Scan for the cell matching the given text and deliver its (x, y) coordinate at center. 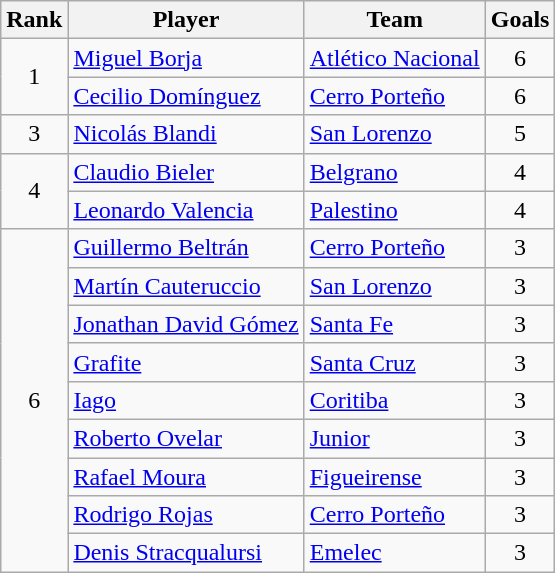
Rank (34, 20)
Atlético Nacional (394, 58)
Rodrigo Rojas (186, 515)
Rafael Moura (186, 477)
Cecilio Domínguez (186, 96)
Roberto Ovelar (186, 438)
Jonathan David Gómez (186, 324)
Guillermo Beltrán (186, 248)
Palestino (394, 210)
Grafite (186, 362)
Emelec (394, 553)
Santa Cruz (394, 362)
Junior (394, 438)
1 (34, 77)
Player (186, 20)
Santa Fe (394, 324)
Figueirense (394, 477)
Leonardo Valencia (186, 210)
Coritiba (394, 400)
Denis Stracqualursi (186, 553)
Nicolás Blandi (186, 134)
5 (520, 134)
Claudio Bieler (186, 172)
Team (394, 20)
Goals (520, 20)
Miguel Borja (186, 58)
Iago (186, 400)
Belgrano (394, 172)
Martín Cauteruccio (186, 286)
